Provide the [x, y] coordinate of the cell's center where the given text is located.  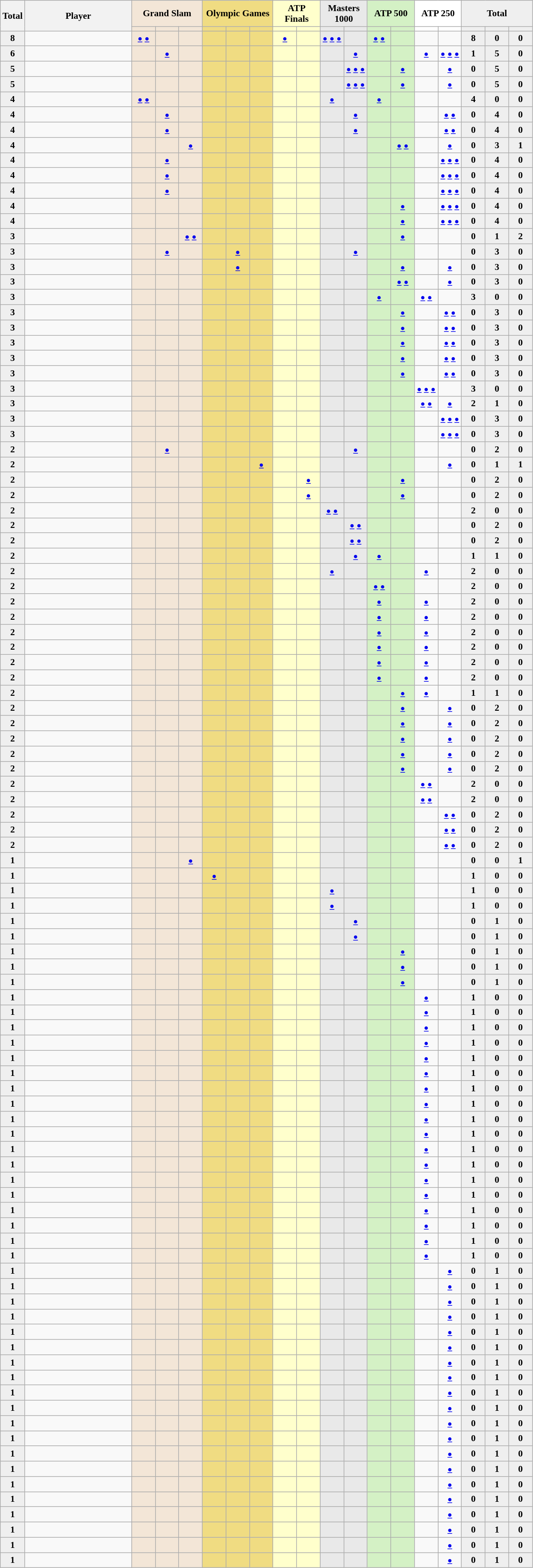
Olympic Games [238, 14]
Masters 1000 [344, 14]
ATP 500 [391, 14]
Grand Slam [167, 14]
ATP 250 [438, 14]
6 [13, 54]
Player [78, 15]
ATP Finals [297, 14]
